Return the [x, y] coordinate for the center point of the cell that contains the specified text.  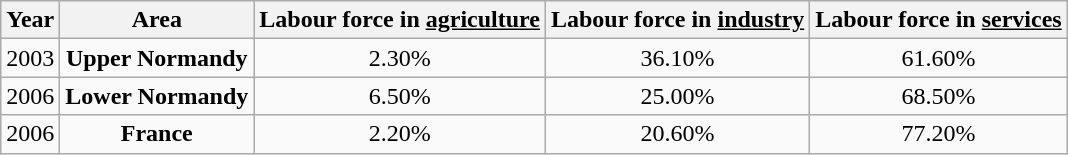
25.00% [677, 96]
6.50% [400, 96]
77.20% [938, 134]
68.50% [938, 96]
2003 [30, 58]
61.60% [938, 58]
Labour force in services [938, 20]
20.60% [677, 134]
2.30% [400, 58]
Labour force in industry [677, 20]
Upper Normandy [157, 58]
Labour force in agriculture [400, 20]
2.20% [400, 134]
Area [157, 20]
Lower Normandy [157, 96]
Year [30, 20]
36.10% [677, 58]
France [157, 134]
